Capture the cell that displays the provided text and extract its [x, y] central coordinate. 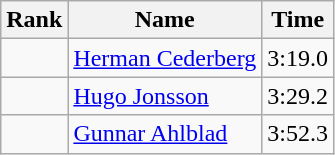
Time [298, 20]
Hugo Jonsson [165, 96]
Name [165, 20]
Rank [34, 20]
Gunnar Ahlblad [165, 134]
3:52.3 [298, 134]
Herman Cederberg [165, 58]
3:29.2 [298, 96]
3:19.0 [298, 58]
